Detect which cell encompasses the target text, then output its (x, y) center coordinate. 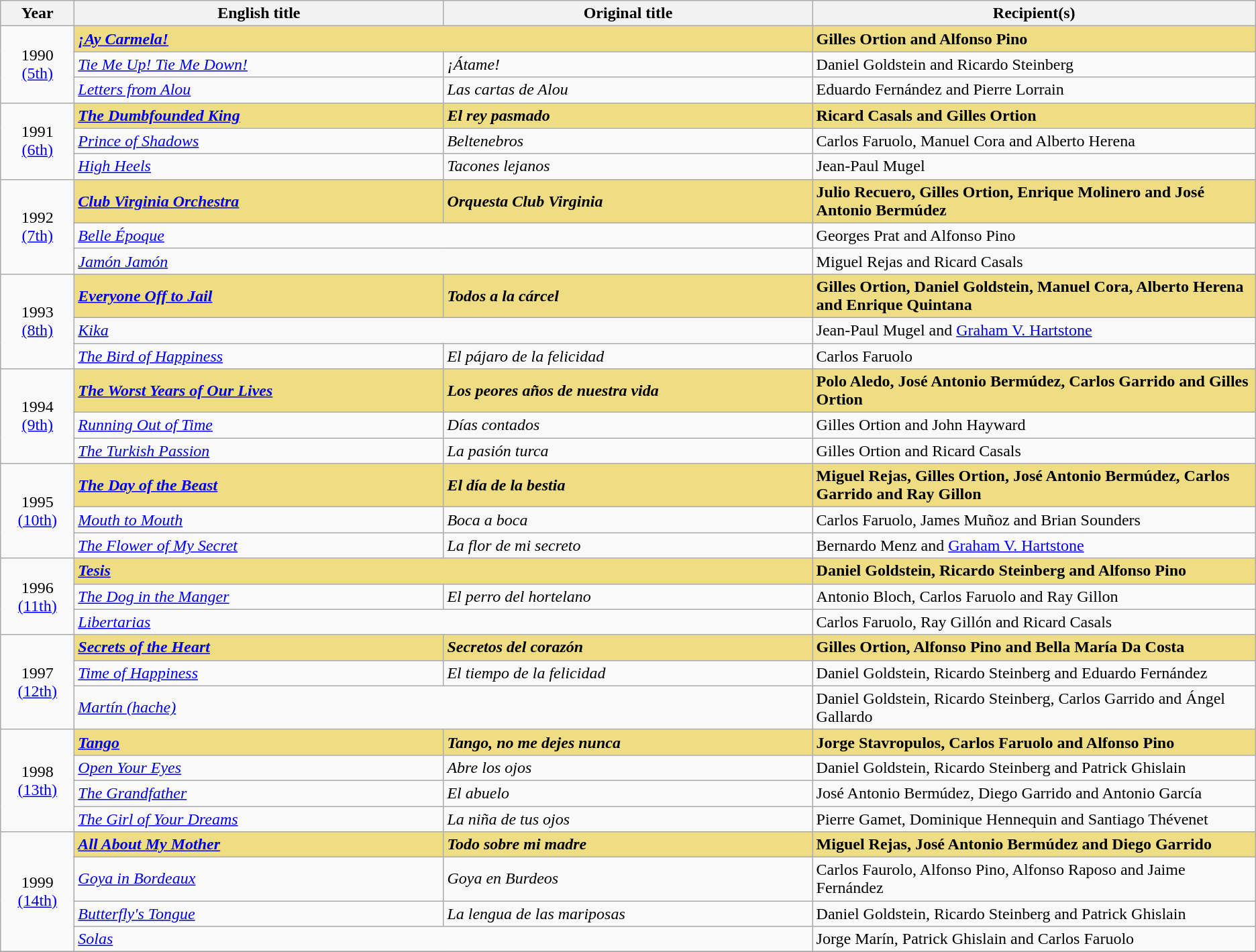
The Dog in the Manger (259, 596)
1996(11th) (38, 596)
The Girl of Your Dreams (259, 819)
Carlos Faruolo, James Muñoz and Brian Sounders (1034, 520)
Goya in Bordeaux (259, 879)
Miguel Rejas, Gilles Ortion, José Antonio Bermúdez, Carlos Garrido and Ray Gillon (1034, 486)
Gilles Ortion and John Hayward (1034, 425)
Gilles Ortion, Daniel Goldstein, Manuel Cora, Alberto Herena and Enrique Quintana (1034, 295)
Carlos Faruolo, Ray Gillón and Ricard Casals (1034, 622)
Tie Me Up! Tie Me Down! (259, 64)
1994(9th) (38, 416)
Todos a la cárcel (628, 295)
Tacones lejanos (628, 166)
Los peores años de nuestra vida (628, 390)
El día de la bestia (628, 486)
Julio Recuero, Gilles Ortion, Enrique Molinero and José Antonio Bermúdez (1034, 201)
Jean-Paul Mugel and Graham V. Hartstone (1034, 330)
Jamón Jamón (443, 261)
Kika (443, 330)
1999(14th) (38, 892)
English title (259, 13)
La lengua de las mariposas (628, 914)
Ricard Casals and Gilles Ortion (1034, 115)
The Dumbfounded King (259, 115)
Georges Prat and Alfonso Pino (1034, 235)
Libertarias (443, 622)
Everyone Off to Jail (259, 295)
Jorge Stavropulos, Carlos Faruolo and Alfonso Pino (1034, 742)
Martín (hache) (443, 707)
Club Virginia Orchestra (259, 201)
¡Ay Carmela! (443, 39)
Time of Happiness (259, 673)
1991(6th) (38, 141)
Boca a boca (628, 520)
1997(12th) (38, 682)
Secrets of the Heart (259, 647)
Antonio Bloch, Carlos Faruolo and Ray Gillon (1034, 596)
The Bird of Happiness (259, 356)
La niña de tus ojos (628, 819)
Butterfly's Tongue (259, 914)
Carlos Faruolo, Manuel Cora and Alberto Herena (1034, 141)
All About My Mother (259, 845)
Recipient(s) (1034, 13)
Secretos del corazón (628, 647)
Running Out of Time (259, 425)
La flor de mi secreto (628, 545)
Orquesta Club Virginia (628, 201)
Letters from Alou (259, 90)
Tango, no me dejes nunca (628, 742)
Polo Aledo, José Antonio Bermúdez, Carlos Garrido and Gilles Ortion (1034, 390)
1993(8th) (38, 321)
Jorge Marín, Patrick Ghislain and Carlos Faruolo (1034, 939)
Goya en Burdeos (628, 879)
1990(5th) (38, 64)
Pierre Gamet, Dominique Hennequin and Santiago Thévenet (1034, 819)
1992(7th) (38, 227)
El perro del hortelano (628, 596)
El abuelo (628, 793)
Carlos Faurolo, Alfonso Pino, Alfonso Raposo and Jaime Fernández (1034, 879)
Open Your Eyes (259, 768)
La pasión turca (628, 451)
Beltenebros (628, 141)
High Heels (259, 166)
The Worst Years of Our Lives (259, 390)
Daniel Goldstein and Ricardo Steinberg (1034, 64)
Daniel Goldstein, Ricardo Steinberg, Carlos Garrido and Ángel Gallardo (1034, 707)
José Antonio Bermúdez, Diego Garrido and Antonio García (1034, 793)
Solas (443, 939)
Tango (259, 742)
1995(10th) (38, 511)
The Grandfather (259, 793)
Días contados (628, 425)
El rey pasmado (628, 115)
Jean-Paul Mugel (1034, 166)
The Day of the Beast (259, 486)
Year (38, 13)
¡Átame! (628, 64)
Bernardo Menz and Graham V. Hartstone (1034, 545)
Prince of Shadows (259, 141)
Miguel Rejas and Ricard Casals (1034, 261)
Mouth to Mouth (259, 520)
Gilles Ortion and Ricard Casals (1034, 451)
Todo sobre mi madre (628, 845)
Eduardo Fernández and Pierre Lorrain (1034, 90)
Daniel Goldstein, Ricardo Steinberg and Eduardo Fernández (1034, 673)
The Flower of My Secret (259, 545)
Abre los ojos (628, 768)
The Turkish Passion (259, 451)
Tesis (443, 571)
Las cartas de Alou (628, 90)
Daniel Goldstein, Ricardo Steinberg and Alfonso Pino (1034, 571)
Original title (628, 13)
El tiempo de la felicidad (628, 673)
Gilles Ortion and Alfonso Pino (1034, 39)
Miguel Rejas, José Antonio Bermúdez and Diego Garrido (1034, 845)
Belle Époque (443, 235)
1998(13th) (38, 780)
Gilles Ortion, Alfonso Pino and Bella María Da Costa (1034, 647)
El pájaro de la felicidad (628, 356)
Carlos Faruolo (1034, 356)
